Locate the cell with the specified text and output its [X, Y] center coordinate. 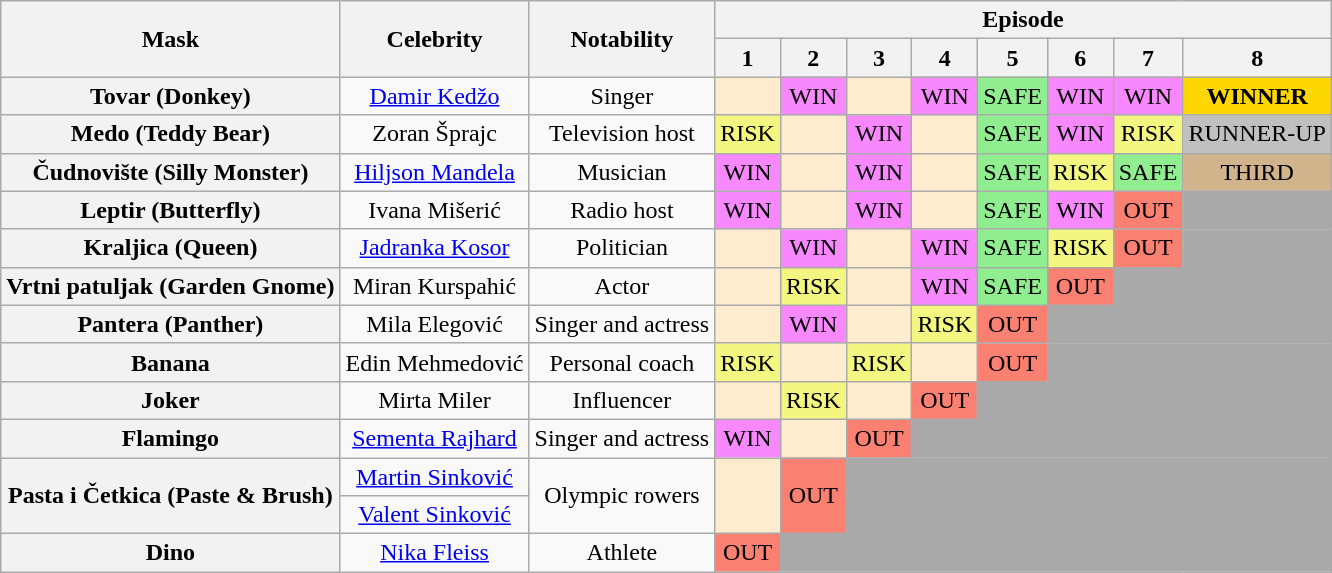
6 [1080, 58]
4 [945, 58]
Medo (Teddy Bear) [170, 134]
Episode [1024, 20]
Pantera (Panther) [170, 324]
Television host [622, 134]
8 [1257, 58]
Radio host [622, 210]
Olympic rowers [622, 496]
Musician [622, 172]
Nika Fleiss [434, 553]
Banana [170, 362]
Leptir (Butterfly) [170, 210]
Edin Mehmedović [434, 362]
Athlete [622, 553]
Vrtni patuljak (Garden Gnome) [170, 286]
Martin Sinković [434, 477]
Celebrity [434, 39]
Flamingo [170, 438]
Zoran Šprajc [434, 134]
Actor [622, 286]
Pasta i Četkica (Paste & Brush) [170, 496]
Mask [170, 39]
Notability [622, 39]
Jadranka Kosor [434, 248]
Sementa Rajhard [434, 438]
Kraljica (Queen) [170, 248]
2 [813, 58]
Ivana Mišerić [434, 210]
Mirta Miler [434, 400]
Hiljson Mandela [434, 172]
Mila Elegović [434, 324]
Personal coach [622, 362]
5 [1013, 58]
Damir Kedžo [434, 96]
WINNER [1257, 96]
3 [879, 58]
Miran Kurspahić [434, 286]
Dino [170, 553]
RUNNER-UP [1257, 134]
Singer [622, 96]
1 [748, 58]
THIRD [1257, 172]
Influencer [622, 400]
Valent Sinković [434, 515]
Joker [170, 400]
Čudnovište (Silly Monster) [170, 172]
7 [1148, 58]
Tovar (Donkey) [170, 96]
Politician [622, 248]
